Detect which cell encompasses the target text, then output its [X, Y] center coordinate. 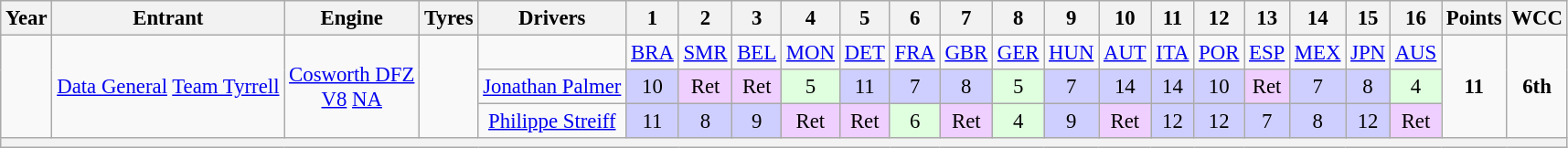
GER [1019, 53]
POR [1220, 53]
HUN [1072, 53]
BEL [757, 53]
3 [757, 18]
SMR [706, 53]
Cosworth DFZV8 NA [352, 88]
Philippe Streiff [552, 122]
16 [1415, 18]
Points [1474, 18]
GBR [965, 53]
AUS [1415, 53]
DET [865, 53]
Year [27, 18]
ITA [1172, 53]
Drivers [552, 18]
15 [1368, 18]
13 [1267, 18]
FRA [914, 53]
1 [653, 18]
WCC [1537, 18]
JPN [1368, 53]
Tyres [449, 18]
BRA [653, 53]
6th [1537, 88]
MEX [1318, 53]
Jonathan Palmer [552, 87]
Engine [352, 18]
Entrant [168, 18]
2 [706, 18]
ESP [1267, 53]
Data General Team Tyrrell [168, 88]
AUT [1125, 53]
MON [811, 53]
